For the text-containing cell, return its midpoint in [X, Y] coordinate format. 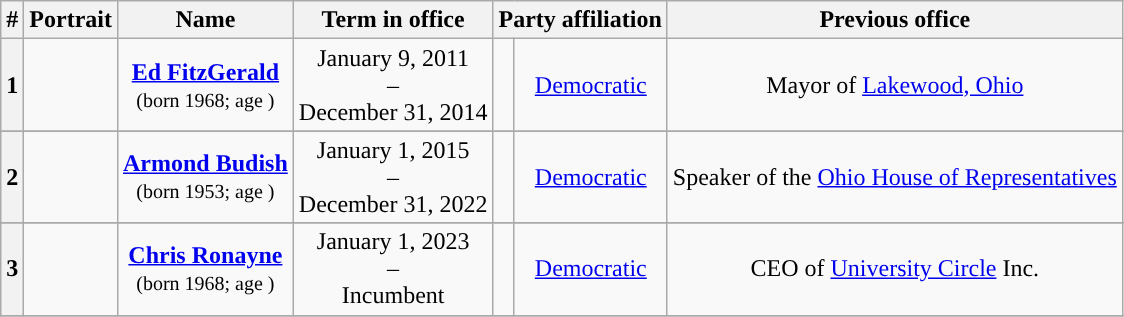
Party affiliation [580, 20]
January 1, 2023–Incumbent [393, 269]
1 [12, 85]
# [12, 20]
Speaker of the Ohio House of Representatives [894, 177]
CEO of University Circle Inc. [894, 269]
Mayor of Lakewood, Ohio [894, 85]
Previous office [894, 20]
2 [12, 177]
Chris Ronayne(born 1968; age ) [205, 269]
Ed FitzGerald(born 1968; age ) [205, 85]
Portrait [71, 20]
Armond Budish(born 1953; age ) [205, 177]
January 1, 2015–December 31, 2022 [393, 177]
January 9, 2011–December 31, 2014 [393, 85]
Name [205, 20]
3 [12, 269]
Term in office [393, 20]
